Return (X, Y) of the center of cell containing provided text 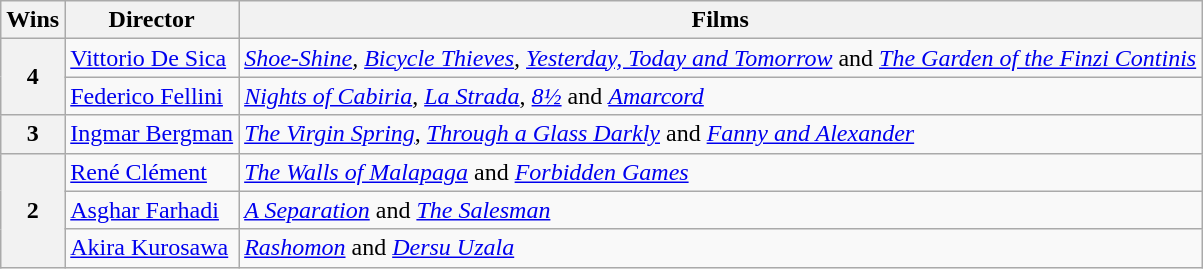
Shoe-Shine, Bicycle Thieves, Yesterday, Today and Tomorrow and The Garden of the Finzi Continis (720, 58)
4 (33, 77)
Nights of Cabiria, La Strada, 8½ and Amarcord (720, 96)
Asghar Farhadi (152, 210)
The Walls of Malapaga and Forbidden Games (720, 172)
Director (152, 20)
A Separation and The Salesman (720, 210)
Wins (33, 20)
3 (33, 134)
Rashomon and Dersu Uzala (720, 248)
Ingmar Bergman (152, 134)
René Clément (152, 172)
Federico Fellini (152, 96)
Vittorio De Sica (152, 58)
2 (33, 210)
The Virgin Spring, Through a Glass Darkly and Fanny and Alexander (720, 134)
Films (720, 20)
Akira Kurosawa (152, 248)
